For the text-containing cell, return its midpoint in [X, Y] coordinate format. 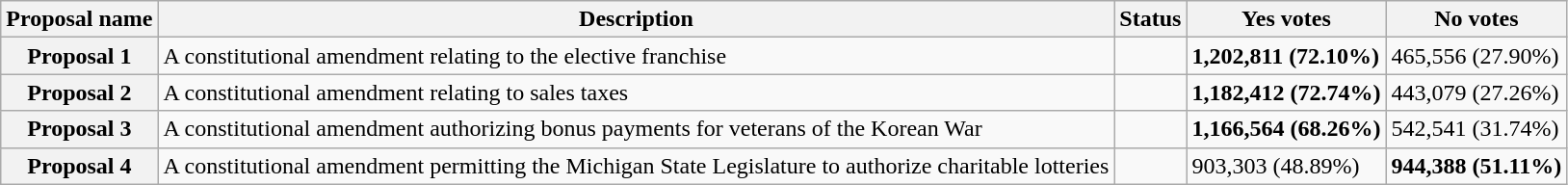
No votes [1477, 19]
Yes votes [1287, 19]
Description [636, 19]
A constitutional amendment relating to sales taxes [636, 92]
Proposal 4 [79, 166]
Proposal name [79, 19]
1,166,564 (68.26%) [1287, 129]
944,388 (51.11%) [1477, 166]
Proposal 3 [79, 129]
A constitutional amendment authorizing bonus payments for veterans of the Korean War [636, 129]
903,303 (48.89%) [1287, 166]
465,556 (27.90%) [1477, 56]
Proposal 2 [79, 92]
Status [1150, 19]
1,182,412 (72.74%) [1287, 92]
542,541 (31.74%) [1477, 129]
443,079 (27.26%) [1477, 92]
Proposal 1 [79, 56]
A constitutional amendment relating to the elective franchise [636, 56]
1,202,811 (72.10%) [1287, 56]
A constitutional amendment permitting the Michigan State Legislature to authorize charitable lotteries [636, 166]
